Determine the [x, y] coordinate at the center of the cell enclosing the given text.  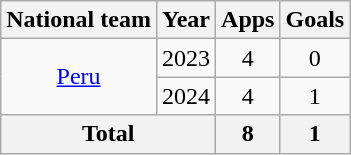
Year [186, 20]
Total [108, 134]
8 [248, 134]
Goals [315, 20]
0 [315, 58]
Apps [248, 20]
2023 [186, 58]
National team [79, 20]
Peru [79, 77]
2024 [186, 96]
